Return [X, Y] of the center of cell containing provided text 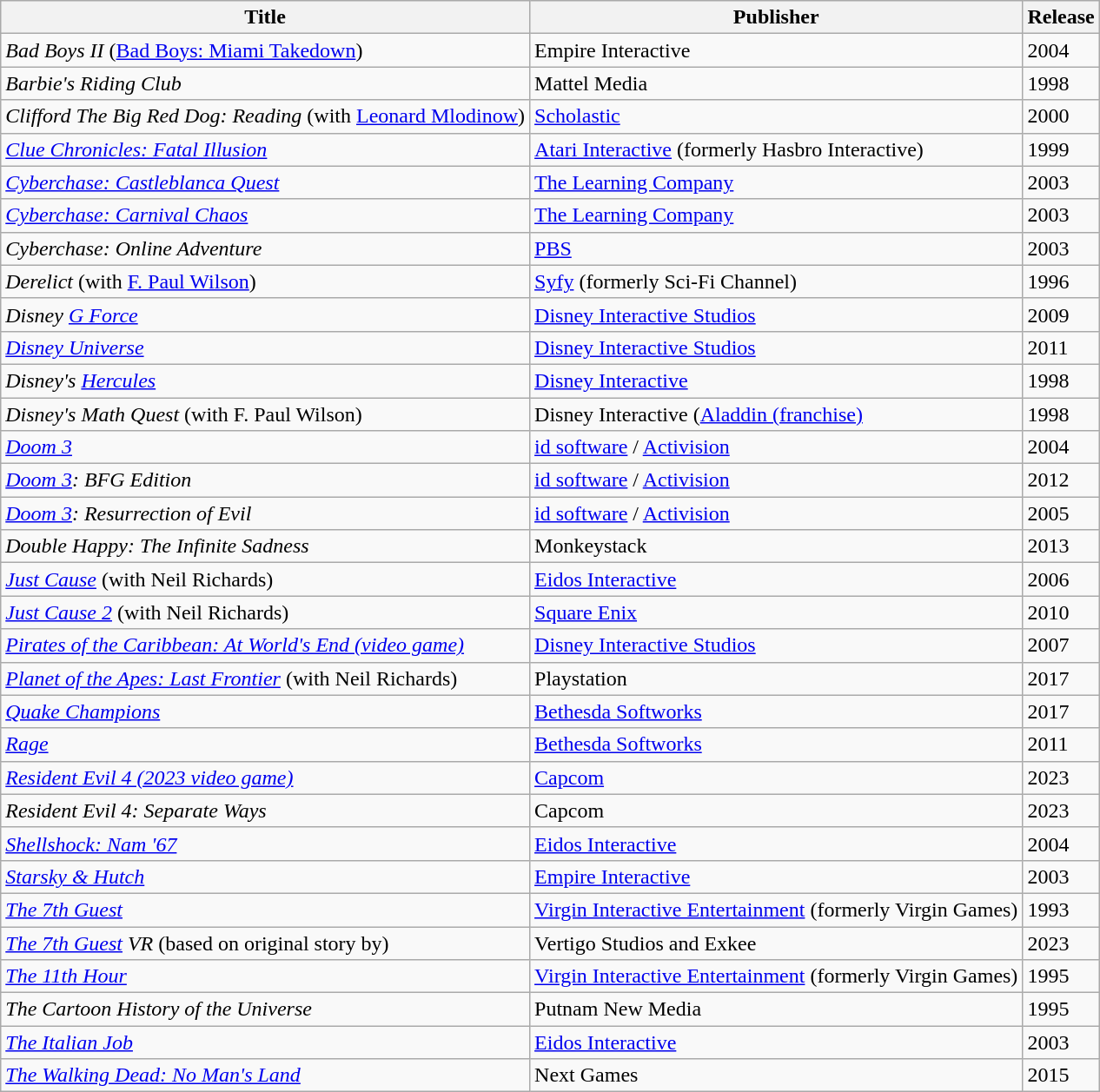
The Walking Dead: No Man's Land [266, 1075]
Cyberchase: Castleblanca Quest [266, 182]
Cyberchase: Online Adventure [266, 248]
Rage [266, 745]
Disney Interactive [777, 381]
Doom 3: BFG Edition [266, 480]
The 7th Guest VR (based on original story by) [266, 943]
Planet of the Apes: Last Frontier (with Neil Richards) [266, 678]
2005 [1061, 513]
Quake Champions [266, 711]
Clifford The Big Red Dog: Reading (with Leonard Mlodinow) [266, 116]
Disney's Hercules [266, 381]
Mattel Media [777, 83]
Cyberchase: Carnival Chaos [266, 215]
2007 [1061, 645]
Double Happy: The Infinite Sadness [266, 546]
Disney's Math Quest (with F. Paul Wilson) [266, 414]
Barbie's Riding Club [266, 83]
Clue Chronicles: Fatal Illusion [266, 149]
2009 [1061, 314]
Disney Interactive (Aladdin (franchise) [777, 414]
Disney G Force [266, 314]
Title [266, 17]
Resident Evil 4: Separate Ways [266, 811]
Just Cause 2 (with Neil Richards) [266, 612]
Starsky & Hutch [266, 877]
Doom 3: Resurrection of Evil [266, 513]
Square Enix [777, 612]
Shellshock: Nam '67 [266, 844]
The 7th Guest [266, 910]
Doom 3 [266, 447]
The Cartoon History of the Universe [266, 1009]
2013 [1061, 546]
Atari Interactive (formerly Hasbro Interactive) [777, 149]
1996 [1061, 281]
2015 [1061, 1075]
Just Cause (with Neil Richards) [266, 579]
Syfy (formerly Sci-Fi Channel) [777, 281]
Vertigo Studios and Exkee [777, 943]
Resident Evil 4 (2023 video game) [266, 778]
2010 [1061, 612]
Scholastic [777, 116]
The 11th Hour [266, 976]
2000 [1061, 116]
Disney Universe [266, 347]
1999 [1061, 149]
Release [1061, 17]
Next Games [777, 1075]
Pirates of the Caribbean: At World's End (video game) [266, 645]
1993 [1061, 910]
The Italian Job [266, 1042]
2006 [1061, 579]
2012 [1061, 480]
Playstation [777, 678]
Putnam New Media [777, 1009]
Derelict (with F. Paul Wilson) [266, 281]
Monkeystack [777, 546]
PBS [777, 248]
Publisher [777, 17]
Bad Boys II (Bad Boys: Miami Takedown) [266, 50]
